Return the [x, y] coordinate for the center point of the cell that contains the specified text.  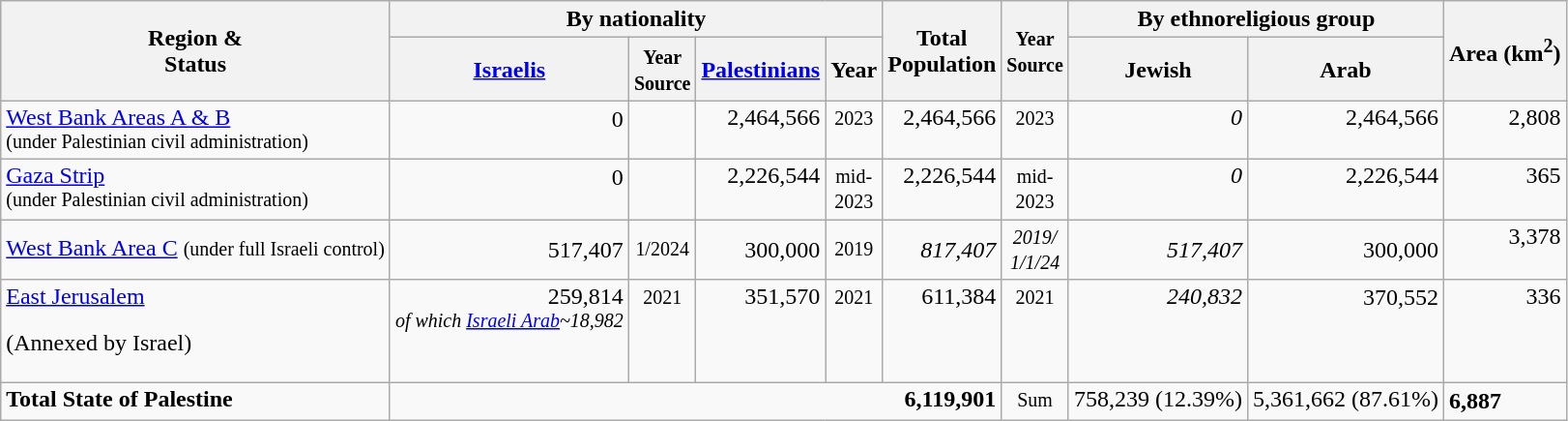
Year [855, 70]
Area (km2) [1504, 50]
758,239 (12.39%) [1158, 402]
TotalPopulation [942, 50]
240,832 [1158, 331]
6,887 [1504, 402]
1/2024 [662, 249]
611,384 [942, 331]
Region &Status [195, 50]
817,407 [942, 249]
259,814of which Israeli Arab~18,982 [508, 331]
Jewish [1158, 70]
Sum [1035, 402]
Israelis [508, 70]
Gaza Strip(under Palestinian civil administration) [195, 189]
By ethnoreligious group [1256, 19]
2019/1/1/24 [1035, 249]
Total State of Palestine [195, 402]
West Bank Areas A & B(under Palestinian civil administration) [195, 130]
5,361,662 (87.61%) [1346, 402]
336 [1504, 331]
Palestinians [761, 70]
West Bank Area C (under full Israeli control) [195, 249]
370,552 [1346, 331]
By nationality [636, 19]
6,119,901 [695, 402]
2019 [855, 249]
365 [1504, 189]
Arab [1346, 70]
2,808 [1504, 130]
351,570 [761, 331]
3,378 [1504, 249]
East Jerusalem(Annexed by Israel) [195, 331]
